Identify which cell holds the provided text, then report its (x, y) central coordinate. 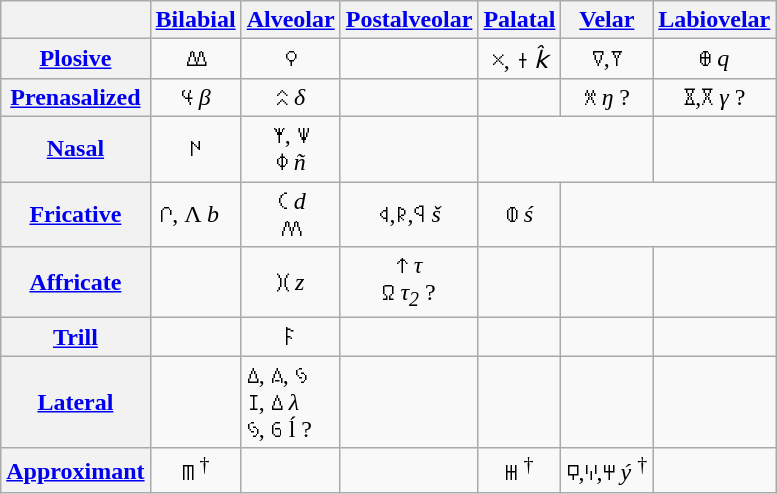
𐊸 ś (520, 214)
𐊴, 𐊛 k̂ (520, 59)
𐊨 q (714, 59)
𐋀,𐋁 γ ? (714, 97)
𐋇 τ 𐊶 τ2 ? (409, 282)
Velar (607, 20)
Fricative (76, 214)
𐊻,𐋈,𐋐 ý † (607, 470)
𐊼,𐊽 (607, 59)
𐋌 β (196, 97)
𐊷 (196, 59)
Trill (76, 337)
𐊬, Λ b (196, 214)
𐋂 z (290, 282)
Bilabial (196, 20)
𐋄 ŋ ? (607, 97)
Prenasalized (76, 97)
𐊭 (290, 59)
Nasal (76, 148)
𐋅 † (520, 470)
Affricate (76, 282)
𐊣, 𐋎, 𐋃 𐊦, 𐊣 λ 𐋃, 𐋉 ĺ ? (290, 402)
Lateral (76, 402)
𐊪 (196, 148)
Postalveolar (409, 20)
Alveolar (290, 20)
𐊮,𐊯,𐤭 š (409, 214)
Palatal (520, 20)
𐊾 δ (290, 97)
𐊥 (290, 337)
Labiovelar (714, 20)
𐊿 † (196, 470)
Approximant (76, 470)
Plosive (76, 59)
𐊢 d 𐊰 (290, 214)
𐊵, 𐊜 𐊳 ñ (290, 148)
